Detect which cell encompasses the target text, then output its [x, y] center coordinate. 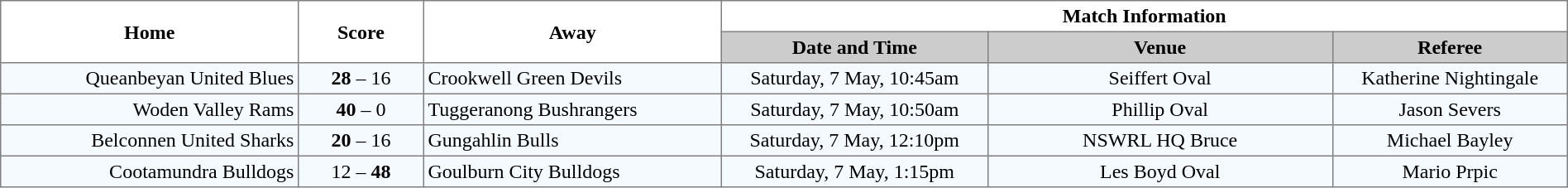
Cootamundra Bulldogs [150, 171]
Referee [1450, 47]
Away [572, 31]
Saturday, 7 May, 1:15pm [854, 171]
Home [150, 31]
Score [361, 31]
12 – 48 [361, 171]
Saturday, 7 May, 12:10pm [854, 141]
40 – 0 [361, 109]
Crookwell Green Devils [572, 79]
Jason Severs [1450, 109]
Mario Prpic [1450, 171]
Saturday, 7 May, 10:50am [854, 109]
NSWRL HQ Bruce [1159, 141]
Tuggeranong Bushrangers [572, 109]
20 – 16 [361, 141]
Belconnen United Sharks [150, 141]
Queanbeyan United Blues [150, 79]
Venue [1159, 47]
Woden Valley Rams [150, 109]
Match Information [1145, 17]
28 – 16 [361, 79]
Phillip Oval [1159, 109]
Gungahlin Bulls [572, 141]
Saturday, 7 May, 10:45am [854, 79]
Seiffert Oval [1159, 79]
Michael Bayley [1450, 141]
Date and Time [854, 47]
Goulburn City Bulldogs [572, 171]
Les Boyd Oval [1159, 171]
Katherine Nightingale [1450, 79]
